Provide the (X, Y) coordinate of the cell's center where the given text is located.  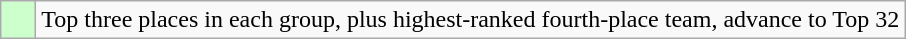
Top three places in each group, plus highest-ranked fourth-place team, advance to Top 32 (470, 20)
